Locate the cell with the specified text and output its (x, y) center coordinate. 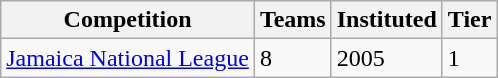
Jamaica National League (128, 58)
Tier (470, 20)
Instituted (386, 20)
2005 (386, 58)
1 (470, 58)
Competition (128, 20)
8 (292, 58)
Teams (292, 20)
